Find where the given text appears and provide that cell's center as [x, y] coordinate. 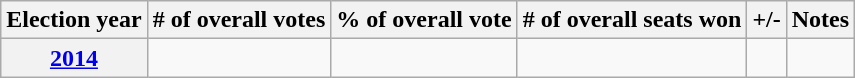
Notes [820, 20]
+/- [766, 20]
# of overall votes [239, 20]
% of overall vote [424, 20]
2014 [74, 58]
Election year [74, 20]
# of overall seats won [632, 20]
